Find where the given text appears and provide that cell's center as [x, y] coordinate. 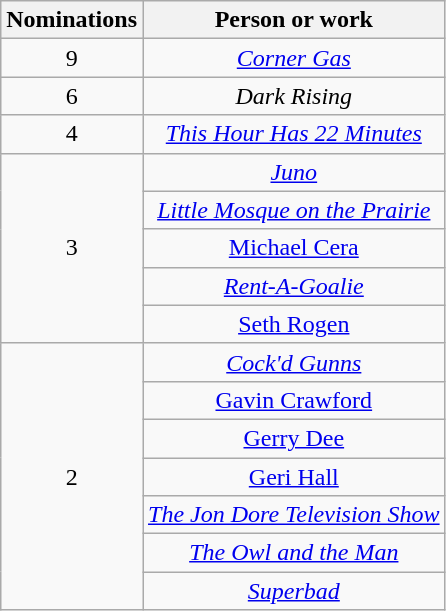
This Hour Has 22 Minutes [294, 134]
Little Mosque on the Prairie [294, 210]
The Owl and the Man [294, 553]
Person or work [294, 20]
2 [72, 476]
Geri Hall [294, 477]
9 [72, 58]
Nominations [72, 20]
Rent-A-Goalie [294, 286]
Michael Cera [294, 248]
Seth Rogen [294, 324]
4 [72, 134]
Superbad [294, 591]
6 [72, 96]
Cock'd Gunns [294, 362]
Juno [294, 172]
Gerry Dee [294, 438]
The Jon Dore Television Show [294, 515]
Dark Rising [294, 96]
Gavin Crawford [294, 400]
3 [72, 248]
Corner Gas [294, 58]
